Capture the cell that displays the provided text and extract its (x, y) central coordinate. 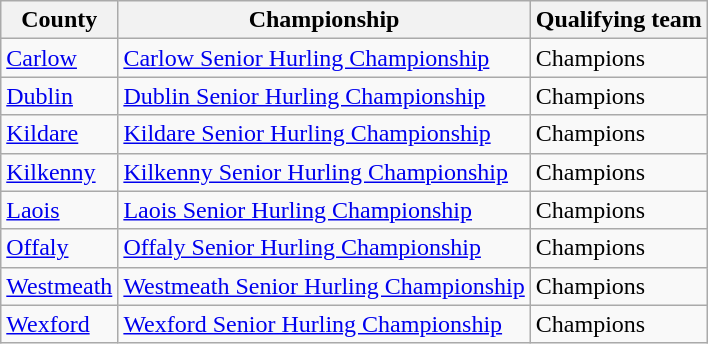
Kildare (60, 134)
Westmeath Senior Hurling Championship (324, 286)
Championship (324, 20)
Kilkenny Senior Hurling Championship (324, 172)
Qualifying team (618, 20)
Laois Senior Hurling Championship (324, 210)
Dublin Senior Hurling Championship (324, 96)
Carlow Senior Hurling Championship (324, 58)
Carlow (60, 58)
Dublin (60, 96)
County (60, 20)
Laois (60, 210)
Kilkenny (60, 172)
Wexford Senior Hurling Championship (324, 324)
Offaly (60, 248)
Wexford (60, 324)
Offaly Senior Hurling Championship (324, 248)
Westmeath (60, 286)
Kildare Senior Hurling Championship (324, 134)
